Search for the cell housing the specified text and yield its [X, Y] center coordinate. 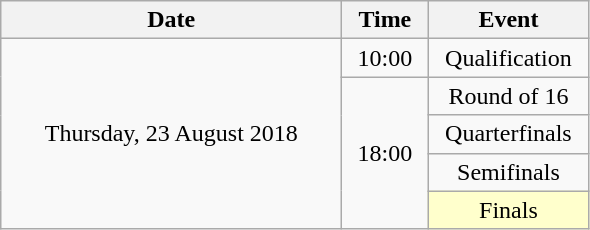
Date [172, 20]
Event [508, 20]
Time [385, 20]
18:00 [385, 153]
Qualification [508, 58]
10:00 [385, 58]
Finals [508, 210]
Round of 16 [508, 96]
Quarterfinals [508, 134]
Semifinals [508, 172]
Thursday, 23 August 2018 [172, 134]
